Pinpoint the cell where the given text exists, returning its (x, y) midpoint coordinate. 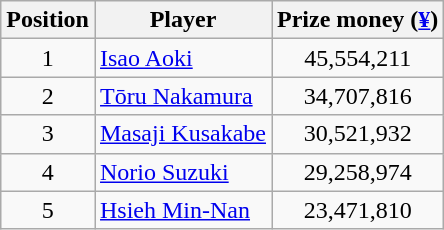
Isao Aoki (182, 58)
29,258,974 (358, 172)
1 (48, 58)
Hsieh Min-Nan (182, 210)
34,707,816 (358, 96)
3 (48, 134)
Norio Suzuki (182, 172)
Player (182, 20)
Masaji Kusakabe (182, 134)
23,471,810 (358, 210)
Position (48, 20)
45,554,211 (358, 58)
30,521,932 (358, 134)
2 (48, 96)
5 (48, 210)
4 (48, 172)
Prize money (¥) (358, 20)
Tōru Nakamura (182, 96)
